Pinpoint the cell where the given text exists, returning its [X, Y] midpoint coordinate. 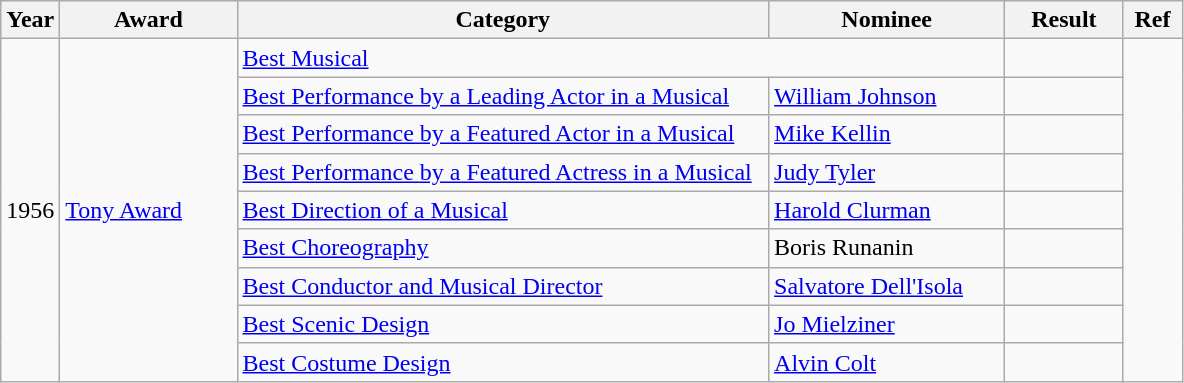
Boris Runanin [887, 248]
Ref [1152, 20]
Category [503, 20]
Best Performance by a Featured Actor in a Musical [503, 134]
Best Musical [621, 58]
Best Performance by a Leading Actor in a Musical [503, 96]
Judy Tyler [887, 172]
Best Choreography [503, 248]
Alvin Colt [887, 362]
1956 [30, 210]
Nominee [887, 20]
Mike Kellin [887, 134]
William Johnson [887, 96]
Tony Award [148, 210]
Salvatore Dell'Isola [887, 286]
Award [148, 20]
Best Conductor and Musical Director [503, 286]
Harold Clurman [887, 210]
Year [30, 20]
Best Costume Design [503, 362]
Best Performance by a Featured Actress in a Musical [503, 172]
Best Direction of a Musical [503, 210]
Best Scenic Design [503, 324]
Jo Mielziner [887, 324]
Result [1064, 20]
